Return the (x, y) coordinate for the center point of the cell that contains the specified text.  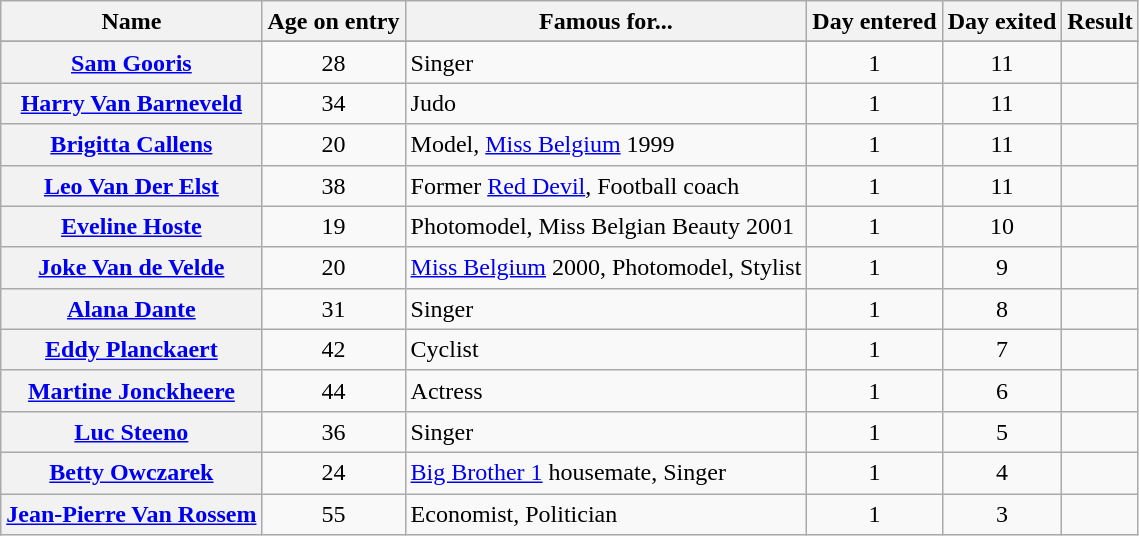
34 (334, 104)
Leo Van Der Elst (132, 186)
28 (334, 62)
Judo (606, 104)
9 (1002, 268)
Eddy Planckaert (132, 350)
Sam Gooris (132, 62)
36 (334, 432)
5 (1002, 432)
Model, Miss Belgium 1999 (606, 144)
Actress (606, 390)
Jean-Pierre Van Rossem (132, 514)
55 (334, 514)
6 (1002, 390)
44 (334, 390)
Martine Jonckheere (132, 390)
7 (1002, 350)
Former Red Devil, Football coach (606, 186)
Day exited (1002, 22)
Result (1100, 22)
Joke Van de Velde (132, 268)
Eveline Hoste (132, 226)
Name (132, 22)
Luc Steeno (132, 432)
19 (334, 226)
Photomodel, Miss Belgian Beauty 2001 (606, 226)
Betty Owczarek (132, 472)
Alana Dante (132, 308)
10 (1002, 226)
42 (334, 350)
Big Brother 1 housemate, Singer (606, 472)
Day entered (874, 22)
Brigitta Callens (132, 144)
Harry Van Barneveld (132, 104)
31 (334, 308)
Famous for... (606, 22)
Miss Belgium 2000, Photomodel, Stylist (606, 268)
Cyclist (606, 350)
24 (334, 472)
4 (1002, 472)
38 (334, 186)
Economist, Politician (606, 514)
8 (1002, 308)
3 (1002, 514)
Age on entry (334, 22)
